Find where the given text appears and provide that cell's center as [X, Y] coordinate. 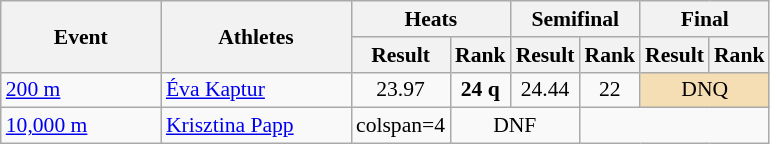
DNQ [704, 90]
Final [704, 19]
10,000 m [81, 126]
Athletes [256, 36]
23.97 [400, 90]
DNF [514, 126]
24 q [480, 90]
Heats [431, 19]
200 m [81, 90]
24.44 [546, 90]
Éva Kaptur [256, 90]
Event [81, 36]
colspan=4 [400, 126]
Semifinal [576, 19]
22 [610, 90]
Krisztina Papp [256, 126]
